Extract the [x, y] coordinate from the center of the cell holding the provided text.  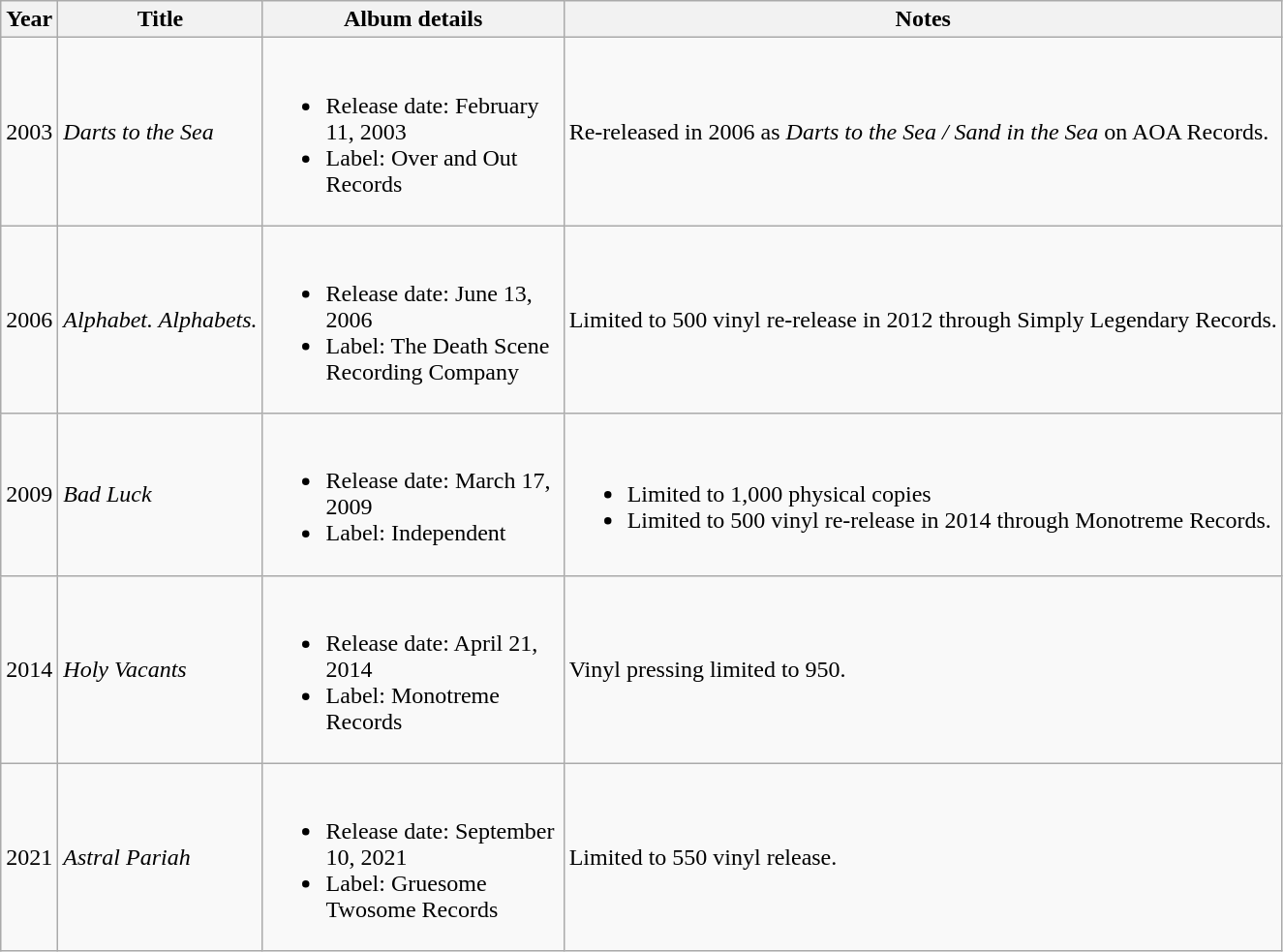
Release date: September 10, 2021Label: Gruesome Twosome Records [412, 857]
Release date: February 11, 2003Label: Over and Out Records [412, 132]
Release date: June 13, 2006Label: The Death Scene Recording Company [412, 320]
Limited to 550 vinyl release. [923, 857]
Re-released in 2006 as Darts to the Sea / Sand in the Sea on AOA Records. [923, 132]
Release date: April 21, 2014Label: Monotreme Records [412, 669]
Album details [412, 19]
Title [161, 19]
Bad Luck [161, 494]
Vinyl pressing limited to 950. [923, 669]
Release date: March 17, 2009Label: Independent [412, 494]
2009 [29, 494]
Alphabet. Alphabets. [161, 320]
Astral Pariah [161, 857]
2006 [29, 320]
Darts to the Sea [161, 132]
2014 [29, 669]
Limited to 1,000 physical copiesLimited to 500 vinyl re-release in 2014 through Monotreme Records. [923, 494]
Notes [923, 19]
Holy Vacants [161, 669]
2021 [29, 857]
2003 [29, 132]
Limited to 500 vinyl re-release in 2012 through Simply Legendary Records. [923, 320]
Year [29, 19]
